Identify which cell holds the provided text, then report its [X, Y] central coordinate. 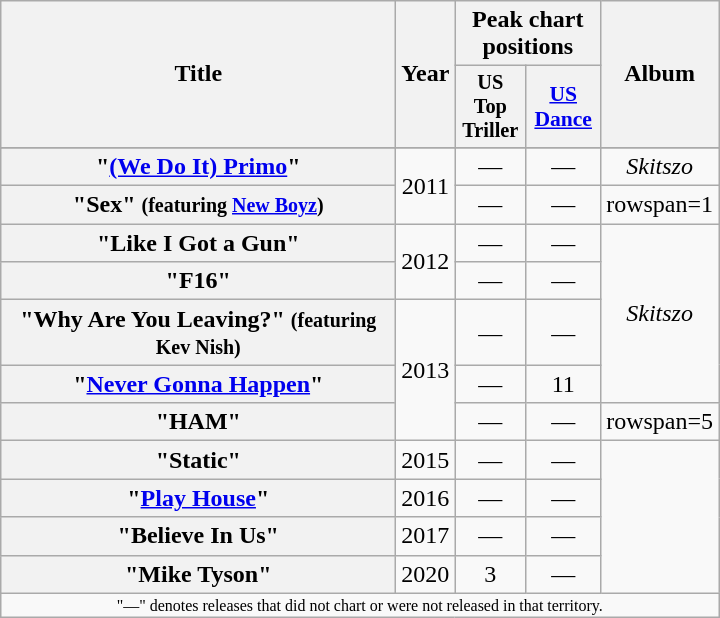
rowspan=1 [660, 205]
Title [198, 74]
"Believe In Us" [198, 536]
3 [490, 574]
Album [660, 74]
"HAM" [198, 422]
2020 [426, 574]
"Why Are You Leaving?" (featuring Kev Nish) [198, 332]
US Top Triller [490, 107]
"—" denotes releases that did not chart or were not released in that territory. [360, 605]
"Like I Got a Gun" [198, 243]
2016 [426, 498]
Year [426, 74]
"(We Do It) Primo" [198, 166]
"Sex" (featuring New Boyz) [198, 205]
US Dance [564, 107]
"F16" [198, 281]
2012 [426, 262]
"Never Gonna Happen" [198, 384]
2011 [426, 185]
"Mike Tyson" [198, 574]
2017 [426, 536]
rowspan=5 [660, 422]
2013 [426, 370]
11 [564, 384]
"Static" [198, 460]
Peak chart positions [528, 34]
"Play House" [198, 498]
2015 [426, 460]
